Identify which cell holds the provided text, then report its [X, Y] central coordinate. 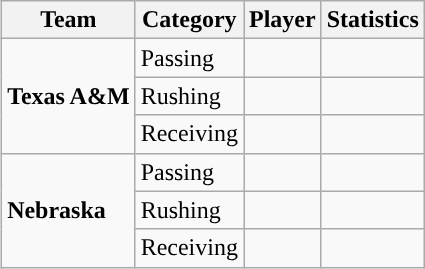
Team [69, 20]
Category [189, 20]
Player [283, 20]
Statistics [372, 20]
Nebraska [69, 210]
Texas A&M [69, 96]
